Extract the (X, Y) coordinate from the center of the cell holding the provided text.  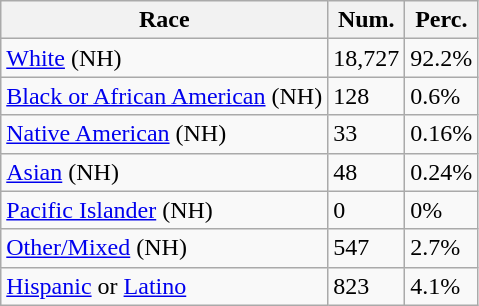
18,727 (366, 58)
White (NH) (164, 58)
Black or African American (NH) (164, 96)
Asian (NH) (164, 172)
0.24% (442, 172)
Pacific Islander (NH) (164, 210)
Other/Mixed (NH) (164, 248)
Hispanic or Latino (164, 286)
823 (366, 286)
Race (164, 20)
33 (366, 134)
2.7% (442, 248)
48 (366, 172)
Perc. (442, 20)
0 (366, 210)
0.16% (442, 134)
92.2% (442, 58)
0% (442, 210)
Num. (366, 20)
128 (366, 96)
0.6% (442, 96)
4.1% (442, 286)
Native American (NH) (164, 134)
547 (366, 248)
